Identify which cell holds the provided text, then report its (X, Y) central coordinate. 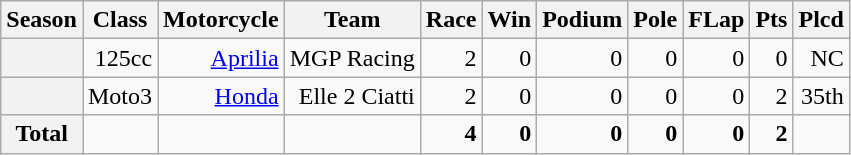
Podium (582, 20)
Motorcycle (222, 20)
FLap (716, 20)
Race (451, 20)
Aprilia (222, 58)
Plcd (821, 20)
Moto3 (120, 96)
35th (821, 96)
Win (510, 20)
Elle 2 Ciatti (352, 96)
Honda (222, 96)
Season (42, 20)
125cc (120, 58)
Total (42, 134)
Pts (772, 20)
Class (120, 20)
NC (821, 58)
Pole (656, 20)
4 (451, 134)
Team (352, 20)
MGP Racing (352, 58)
